From the cell containing the given text, extract its center point as (X, Y) coordinate. 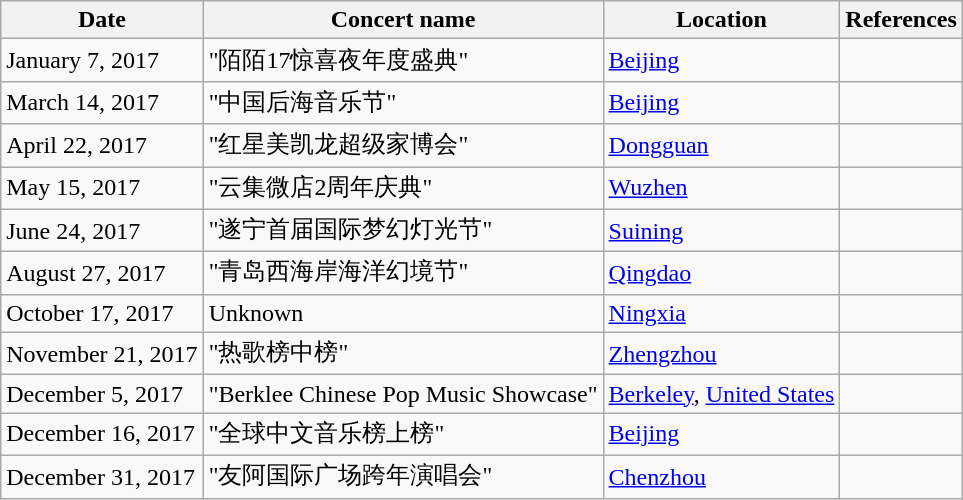
Chenzhou (722, 476)
August 27, 2017 (102, 274)
"陌陌17惊喜夜年度盛典" (403, 60)
December 5, 2017 (102, 394)
Zhengzhou (722, 354)
January 7, 2017 (102, 60)
Wuzhen (722, 188)
Ningxia (722, 313)
October 17, 2017 (102, 313)
"全球中文音乐榜上榜" (403, 434)
April 22, 2017 (102, 146)
Suining (722, 230)
December 16, 2017 (102, 434)
References (902, 20)
"Berklee Chinese Pop Music Showcase" (403, 394)
"热歌榜中榜" (403, 354)
"中国后海音乐节" (403, 102)
"友阿国际广场跨年演唱会" (403, 476)
"遂宁首届国际梦幻灯光节" (403, 230)
Unknown (403, 313)
May 15, 2017 (102, 188)
Date (102, 20)
Location (722, 20)
Dongguan (722, 146)
March 14, 2017 (102, 102)
"红星美凯龙超级家博会" (403, 146)
June 24, 2017 (102, 230)
December 31, 2017 (102, 476)
"云集微店2周年庆典" (403, 188)
Qingdao (722, 274)
November 21, 2017 (102, 354)
Concert name (403, 20)
"青岛西海岸海洋幻境节" (403, 274)
Berkeley, United States (722, 394)
